Extract the [x, y] coordinate from the center of the cell holding the provided text.  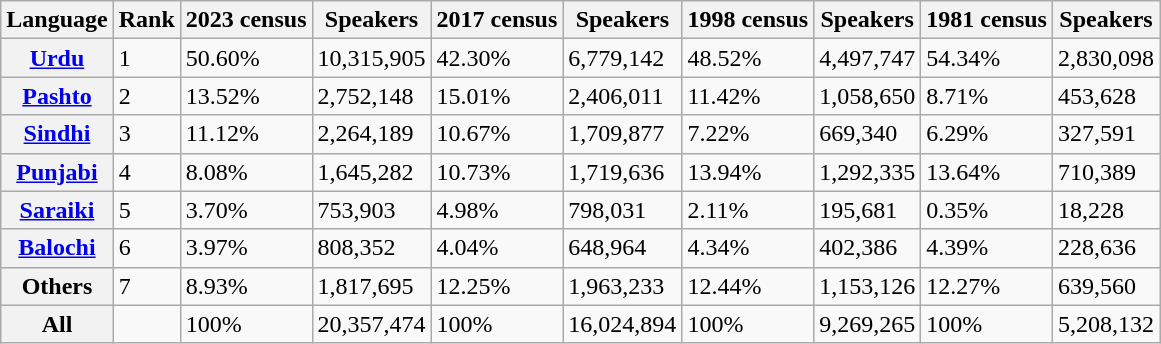
16,024,894 [622, 324]
1,645,282 [372, 172]
Others [57, 286]
669,340 [868, 134]
2 [146, 96]
2,406,011 [622, 96]
Urdu [57, 58]
12.25% [497, 286]
1998 census [748, 20]
1,963,233 [622, 286]
710,389 [1106, 172]
8.08% [246, 172]
10.67% [497, 134]
5,208,132 [1106, 324]
1,817,695 [372, 286]
Pashto [57, 96]
639,560 [1106, 286]
Saraiki [57, 210]
2.11% [748, 210]
Language [57, 20]
2,264,189 [372, 134]
1,709,877 [622, 134]
10,315,905 [372, 58]
453,628 [1106, 96]
13.52% [246, 96]
Balochi [57, 248]
1,719,636 [622, 172]
2023 census [246, 20]
50.60% [246, 58]
4.39% [987, 248]
8.71% [987, 96]
9,269,265 [868, 324]
195,681 [868, 210]
3 [146, 134]
4,497,747 [868, 58]
4.98% [497, 210]
3.97% [246, 248]
11.12% [246, 134]
3.70% [246, 210]
54.34% [987, 58]
7.22% [748, 134]
11.42% [748, 96]
228,636 [1106, 248]
Sindhi [57, 134]
5 [146, 210]
6.29% [987, 134]
327,591 [1106, 134]
7 [146, 286]
13.94% [748, 172]
1,058,650 [868, 96]
402,386 [868, 248]
1,292,335 [868, 172]
753,903 [372, 210]
2,830,098 [1106, 58]
Punjabi [57, 172]
0.35% [987, 210]
All [57, 324]
648,964 [622, 248]
4.34% [748, 248]
13.64% [987, 172]
4 [146, 172]
798,031 [622, 210]
12.27% [987, 286]
18,228 [1106, 210]
1,153,126 [868, 286]
42.30% [497, 58]
8.93% [246, 286]
10.73% [497, 172]
12.44% [748, 286]
20,357,474 [372, 324]
1 [146, 58]
2017 census [497, 20]
6,779,142 [622, 58]
15.01% [497, 96]
808,352 [372, 248]
4.04% [497, 248]
Rank [146, 20]
2,752,148 [372, 96]
48.52% [748, 58]
1981 census [987, 20]
6 [146, 248]
